Determine the (X, Y) coordinate at the center of the cell enclosing the given text.  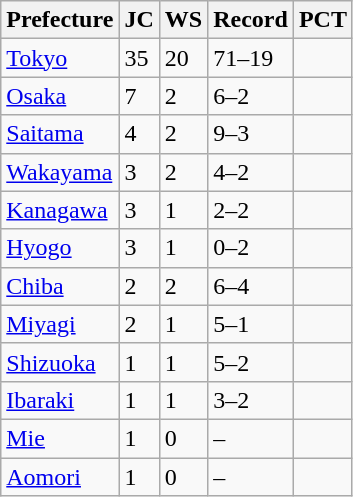
3–2 (251, 400)
5–2 (251, 362)
5–1 (251, 324)
6–2 (251, 96)
Saitama (60, 134)
JC (139, 20)
Shizuoka (60, 362)
4–2 (251, 172)
WS (183, 20)
Hyogo (60, 248)
6–4 (251, 286)
Ibaraki (60, 400)
Prefecture (60, 20)
Miyagi (60, 324)
Chiba (60, 286)
2–2 (251, 210)
Mie (60, 438)
Kanagawa (60, 210)
71–19 (251, 58)
20 (183, 58)
0–2 (251, 248)
Osaka (60, 96)
9–3 (251, 134)
4 (139, 134)
35 (139, 58)
Aomori (60, 477)
Record (251, 20)
7 (139, 96)
Tokyo (60, 58)
Wakayama (60, 172)
PCT (322, 20)
